Determine the [x, y] coordinate at the center of the cell enclosing the given text.  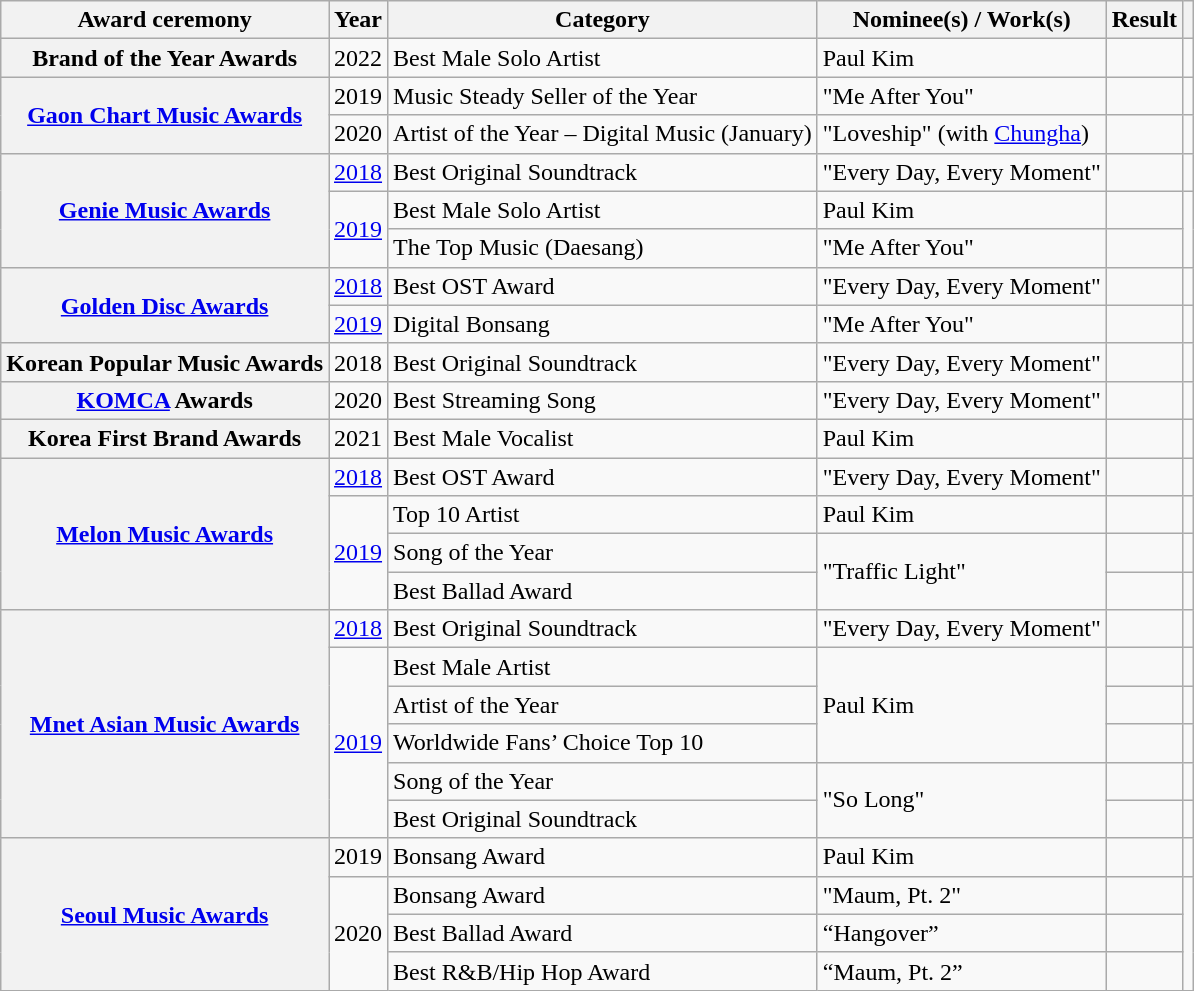
Genie Music Awards [165, 210]
Gaon Chart Music Awards [165, 115]
Music Steady Seller of the Year [603, 96]
Melon Music Awards [165, 534]
Digital Bonsang [603, 324]
2021 [358, 438]
"So Long" [962, 800]
Korea First Brand Awards [165, 438]
“Maum, Pt. 2” [962, 971]
Golden Disc Awards [165, 305]
Top 10 Artist [603, 515]
Seoul Music Awards [165, 914]
"Maum, Pt. 2" [962, 895]
Korean Popular Music Awards [165, 362]
Best Male Artist [603, 667]
Best Male Vocalist [603, 438]
Worldwide Fans’ Choice Top 10 [603, 743]
Artist of the Year [603, 705]
Nominee(s) / Work(s) [962, 20]
"Loveship" (with Chungha) [962, 134]
Brand of the Year Awards [165, 58]
2022 [358, 58]
Year [358, 20]
The Top Music (Daesang) [603, 248]
Mnet Asian Music Awards [165, 724]
Category [603, 20]
"Traffic Light" [962, 572]
Artist of the Year – Digital Music (January) [603, 134]
Result [1144, 20]
Best R&B/Hip Hop Award [603, 971]
“Hangover” [962, 933]
Award ceremony [165, 20]
KOMCA Awards [165, 400]
Best Streaming Song [603, 400]
